Extract the (x, y) coordinate from the center of the cell holding the provided text.  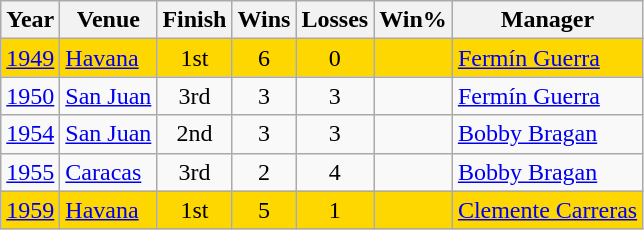
Year (30, 20)
1955 (30, 172)
Manager (547, 20)
Losses (335, 20)
2 (264, 172)
6 (264, 58)
Wins (264, 20)
0 (335, 58)
4 (335, 172)
1959 (30, 210)
5 (264, 210)
1954 (30, 134)
Caracas (108, 172)
1 (335, 210)
1950 (30, 96)
Finish (194, 20)
Clemente Carreras (547, 210)
Venue (108, 20)
2nd (194, 134)
Win% (414, 20)
1949 (30, 58)
